Scan for the cell matching the given text and deliver its [X, Y] coordinate at center. 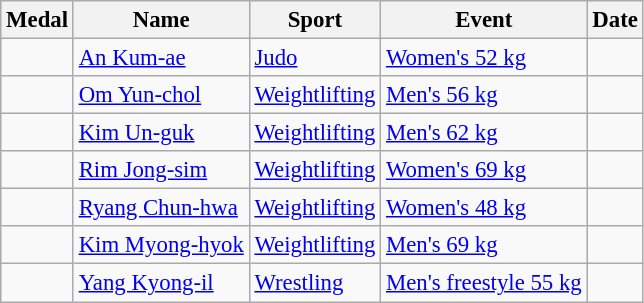
An Kum-ae [161, 58]
Om Yun-chol [161, 95]
Women's 48 kg [484, 208]
Name [161, 20]
Men's 56 kg [484, 95]
Event [484, 20]
Wrestling [315, 283]
Men's 69 kg [484, 245]
Men's freestyle 55 kg [484, 283]
Men's 62 kg [484, 133]
Date [615, 20]
Medal [38, 20]
Kim Un-guk [161, 133]
Yang Kyong-il [161, 283]
Women's 69 kg [484, 170]
Ryang Chun-hwa [161, 208]
Judo [315, 58]
Women's 52 kg [484, 58]
Rim Jong-sim [161, 170]
Kim Myong-hyok [161, 245]
Sport [315, 20]
